Provide the (x, y) coordinate of the cell's center where the given text is located.  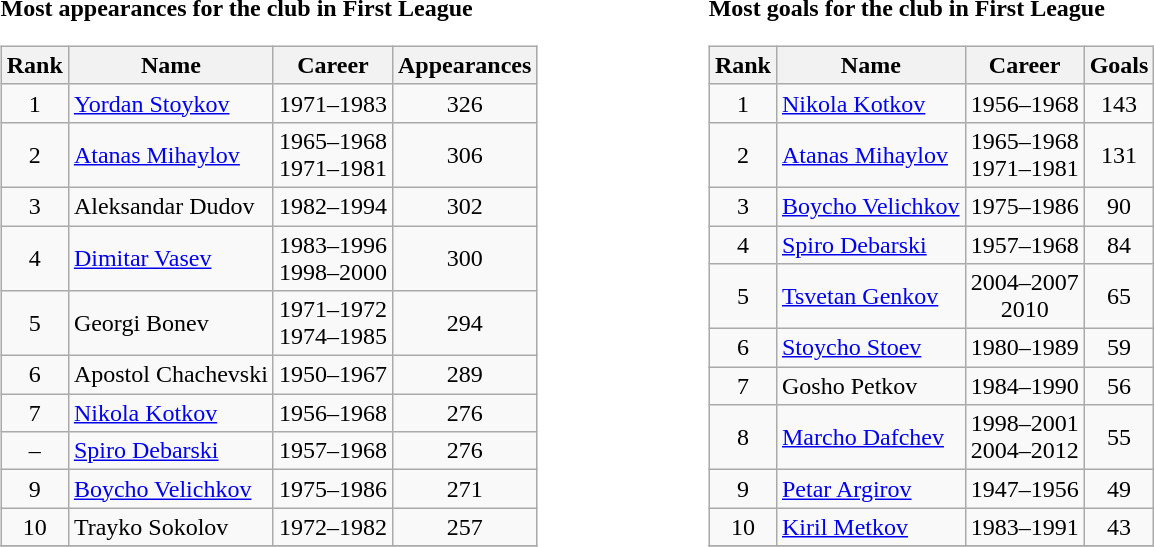
306 (464, 154)
Trayko Sokolov (170, 527)
1947–1956 (1024, 489)
90 (1119, 206)
1984–1990 (1024, 386)
257 (464, 527)
8 (742, 438)
289 (464, 375)
Aleksandar Dudov (170, 206)
Yordan Stoykov (170, 103)
Dimitar Vasev (170, 258)
143 (1119, 103)
271 (464, 489)
Gosho Petkov (870, 386)
1971–19721974–1985 (332, 324)
49 (1119, 489)
55 (1119, 438)
56 (1119, 386)
Petar Argirov (870, 489)
Marcho Dafchev (870, 438)
Goals (1119, 65)
1983–1991 (1024, 527)
Georgi Bonev (170, 324)
1972–1982 (332, 527)
1950–1967 (332, 375)
1980–1989 (1024, 348)
1983–19961998–2000 (332, 258)
131 (1119, 154)
– (34, 451)
300 (464, 258)
84 (1119, 245)
294 (464, 324)
Kiril Metkov (870, 527)
Appearances (464, 65)
1982–1994 (332, 206)
1998–20012004–2012 (1024, 438)
Apostol Chachevski (170, 375)
65 (1119, 296)
302 (464, 206)
1971–1983 (332, 103)
326 (464, 103)
Stoycho Stoev (870, 348)
2004–20072010 (1024, 296)
Tsvetan Genkov (870, 296)
59 (1119, 348)
43 (1119, 527)
